Return [x, y] of the center of cell containing provided text 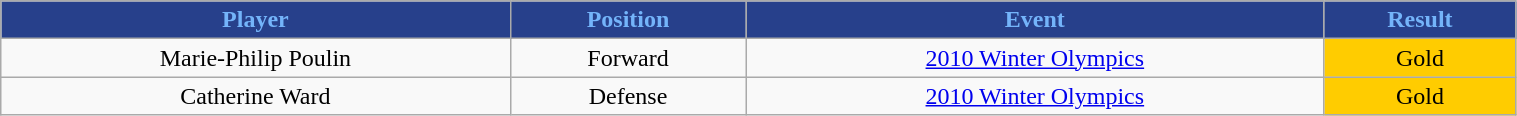
Result [1420, 20]
Player [256, 20]
Position [628, 20]
Forward [628, 58]
Marie-Philip Poulin [256, 58]
Catherine Ward [256, 96]
Event [1035, 20]
Defense [628, 96]
